From the cell containing the given text, extract its center point as [X, Y] coordinate. 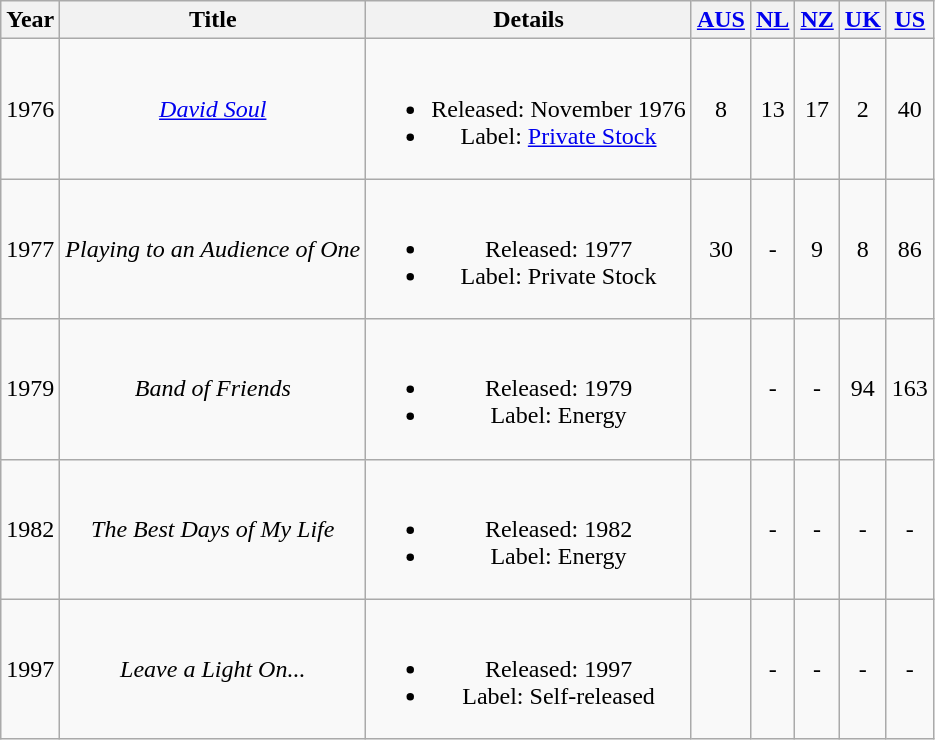
Details [529, 20]
163 [910, 389]
US [910, 20]
1982 [30, 529]
40 [910, 109]
1976 [30, 109]
Year [30, 20]
1979 [30, 389]
NZ [817, 20]
1997 [30, 669]
30 [720, 249]
AUS [720, 20]
Title [213, 20]
Released: 1997Label: Self-released [529, 669]
94 [862, 389]
9 [817, 249]
Released: 1977Label: Private Stock [529, 249]
UK [862, 20]
1977 [30, 249]
Released: November 1976Label: Private Stock [529, 109]
86 [910, 249]
Leave a Light On... [213, 669]
13 [772, 109]
2 [862, 109]
17 [817, 109]
Released: 1979Label: Energy [529, 389]
Playing to an Audience of One [213, 249]
Released: 1982Label: Energy [529, 529]
Band of Friends [213, 389]
The Best Days of My Life [213, 529]
NL [772, 20]
David Soul [213, 109]
